Scan for the cell matching the given text and deliver its (x, y) coordinate at center. 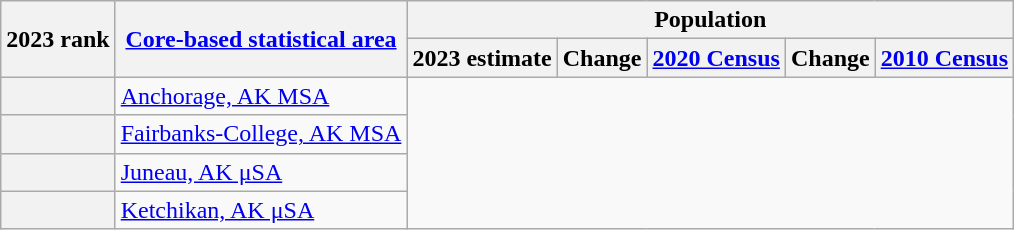
Anchorage, AK MSA (261, 96)
2010 Census (944, 58)
2023 estimate (482, 58)
Ketchikan, AK μSA (261, 210)
Core-based statistical area (261, 39)
2020 Census (716, 58)
2023 rank (58, 39)
Juneau, AK μSA (261, 172)
Population (710, 20)
Fairbanks-College, AK MSA (261, 134)
